Pinpoint the cell where the given text exists, returning its [x, y] midpoint coordinate. 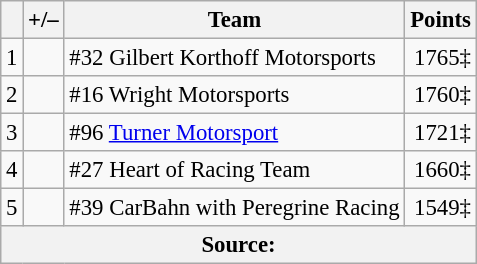
4 [12, 170]
#96 Turner Motorsport [234, 133]
Team [234, 20]
#32 Gilbert Korthoff Motorsports [234, 58]
1549‡ [440, 208]
#16 Wright Motorsports [234, 95]
5 [12, 208]
1760‡ [440, 95]
1765‡ [440, 58]
1660‡ [440, 170]
2 [12, 95]
Source: [239, 245]
#39 CarBahn with Peregrine Racing [234, 208]
Points [440, 20]
#27 Heart of Racing Team [234, 170]
1 [12, 58]
1721‡ [440, 133]
+/– [44, 20]
3 [12, 133]
